Pinpoint the cell where the given text exists, returning its (x, y) midpoint coordinate. 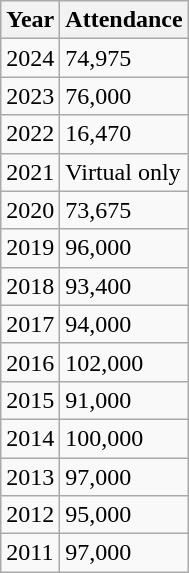
93,400 (124, 286)
2012 (30, 515)
2011 (30, 553)
95,000 (124, 515)
100,000 (124, 438)
102,000 (124, 362)
16,470 (124, 134)
96,000 (124, 248)
76,000 (124, 96)
2019 (30, 248)
74,975 (124, 58)
2018 (30, 286)
2021 (30, 172)
2023 (30, 96)
91,000 (124, 400)
2014 (30, 438)
2017 (30, 324)
2020 (30, 210)
Virtual only (124, 172)
2022 (30, 134)
Attendance (124, 20)
2015 (30, 400)
2016 (30, 362)
2024 (30, 58)
Year (30, 20)
94,000 (124, 324)
73,675 (124, 210)
2013 (30, 477)
